Determine the [x, y] coordinate at the center of the cell enclosing the given text.  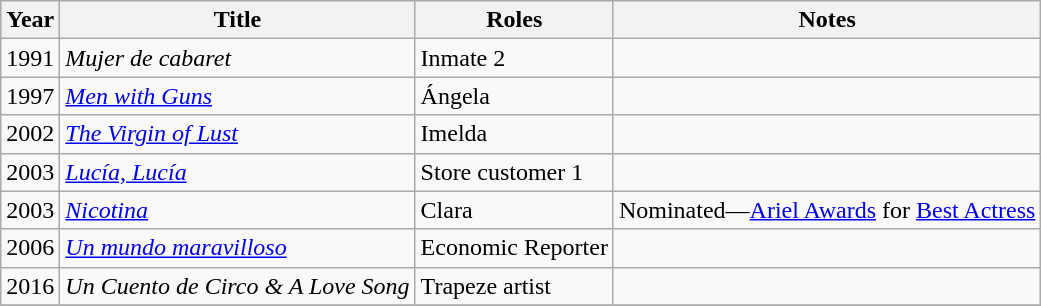
Year [30, 20]
Roles [514, 20]
2006 [30, 248]
Store customer 1 [514, 172]
Lucía, Lucía [238, 172]
1997 [30, 96]
1991 [30, 58]
Mujer de cabaret [238, 58]
The Virgin of Lust [238, 134]
Nicotina [238, 210]
Title [238, 20]
Notes [826, 20]
Un Cuento de Circo & A Love Song [238, 286]
Un mundo maravilloso [238, 248]
Trapeze artist [514, 286]
Imelda [514, 134]
Clara [514, 210]
Ángela [514, 96]
2016 [30, 286]
Inmate 2 [514, 58]
2002 [30, 134]
Men with Guns [238, 96]
Nominated—Ariel Awards for Best Actress [826, 210]
Economic Reporter [514, 248]
